Search for the cell housing the specified text and yield its (x, y) center coordinate. 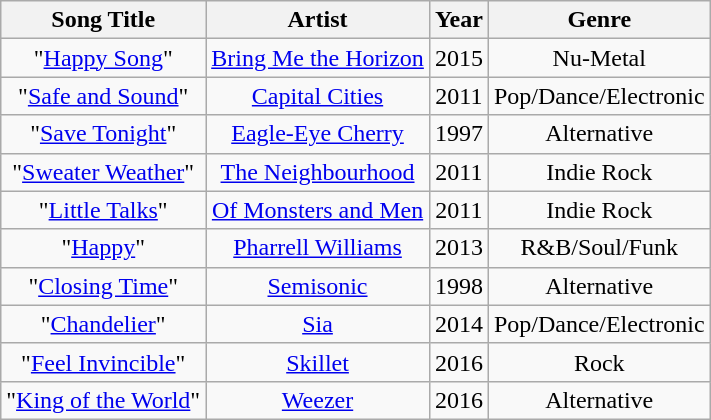
"Closing Time" (104, 286)
"Sweater Weather" (104, 172)
1998 (458, 286)
"Happy Song" (104, 58)
Capital Cities (318, 96)
Weezer (318, 400)
Skillet (318, 362)
Pharrell Williams (318, 248)
"Feel Invincible" (104, 362)
1997 (458, 134)
"King of the World" (104, 400)
"Little Talks" (104, 210)
Semisonic (318, 286)
Nu-Metal (599, 58)
2015 (458, 58)
Genre (599, 20)
The Neighbourhood (318, 172)
Song Title (104, 20)
"Happy" (104, 248)
"Save Tonight" (104, 134)
"Chandelier" (104, 324)
Sia (318, 324)
Eagle-Eye Cherry (318, 134)
R&B/Soul/Funk (599, 248)
"Safe and Sound" (104, 96)
2014 (458, 324)
2013 (458, 248)
Year (458, 20)
Artist (318, 20)
Of Monsters and Men (318, 210)
Rock (599, 362)
Bring Me the Horizon (318, 58)
